Return [x, y] of the center of cell containing provided text 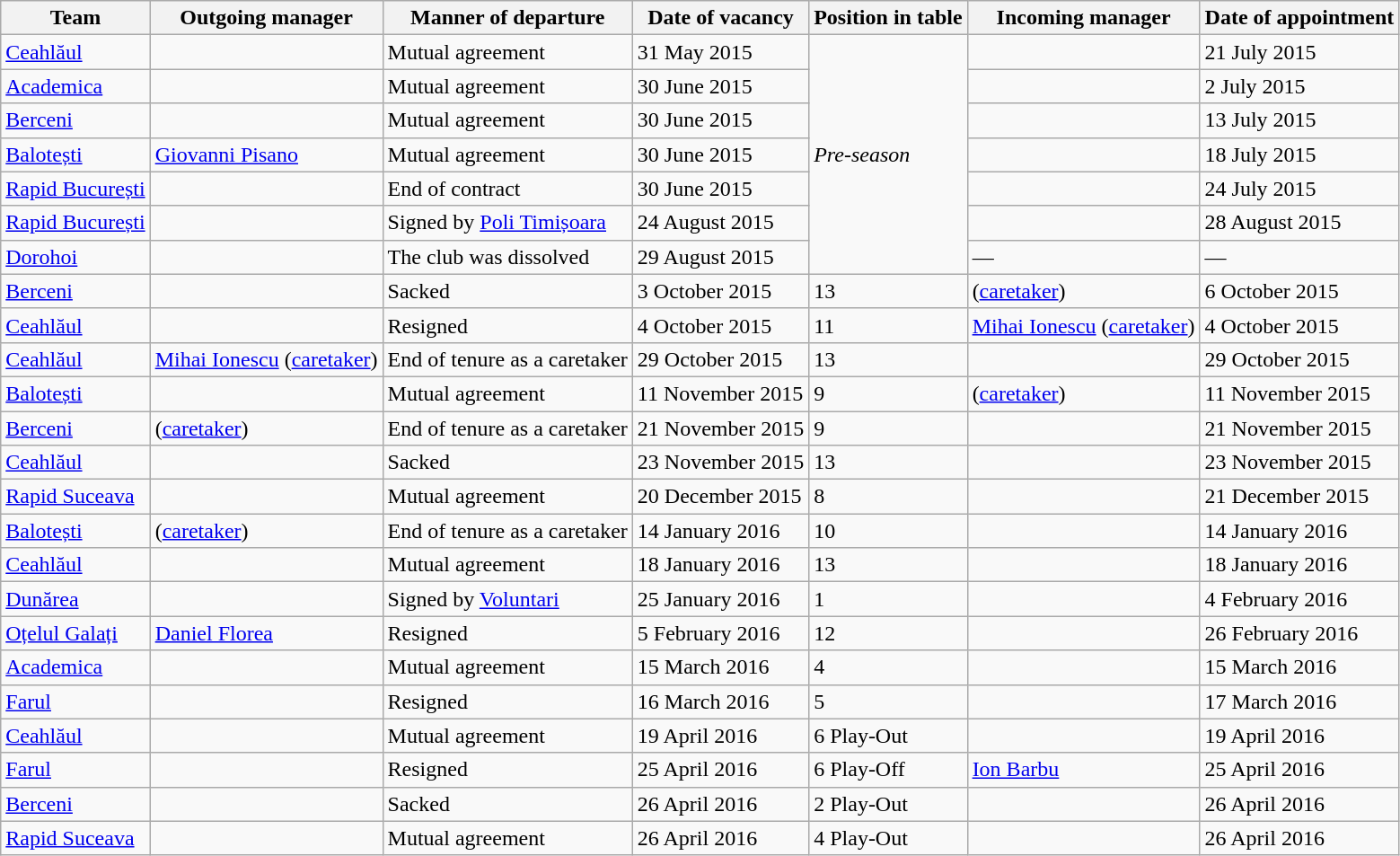
12 [888, 633]
18 July 2015 [1299, 154]
10 [888, 531]
2 Play-Out [888, 804]
6 Play-Out [888, 736]
Manner of departure [507, 18]
Date of appointment [1299, 18]
25 January 2016 [720, 599]
Pre-season [888, 154]
8 [888, 497]
13 July 2015 [1299, 120]
1 [888, 599]
2 July 2015 [1299, 86]
Ion Barbu [1083, 770]
26 February 2016 [1299, 633]
The club was dissolved [507, 257]
24 July 2015 [1299, 189]
Incoming manager [1083, 18]
5 [888, 702]
Giovanni Pisano [266, 154]
6 Play-Off [888, 770]
6 October 2015 [1299, 291]
Position in table [888, 18]
28 August 2015 [1299, 223]
Signed by Voluntari [507, 599]
29 August 2015 [720, 257]
3 October 2015 [720, 291]
Date of vacancy [720, 18]
4 February 2016 [1299, 599]
Signed by Poli Timișoara [507, 223]
End of contract [507, 189]
Oțelul Galați [75, 633]
31 May 2015 [720, 52]
21 December 2015 [1299, 497]
11 [888, 325]
Dorohoi [75, 257]
Outgoing manager [266, 18]
Team [75, 18]
17 March 2016 [1299, 702]
5 February 2016 [720, 633]
21 July 2015 [1299, 52]
24 August 2015 [720, 223]
4 Play-Out [888, 838]
16 March 2016 [720, 702]
4 [888, 667]
Dunărea [75, 599]
Daniel Florea [266, 633]
20 December 2015 [720, 497]
